From the cell containing the given text, extract its center point as (X, Y) coordinate. 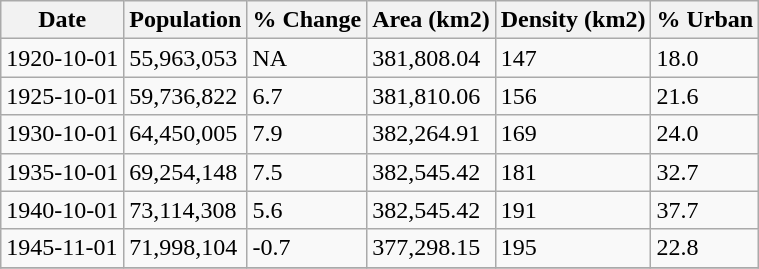
32.7 (705, 172)
37.7 (705, 210)
64,450,005 (186, 134)
156 (573, 96)
73,114,308 (186, 210)
377,298.15 (432, 248)
147 (573, 58)
6.7 (307, 96)
Date (62, 20)
21.6 (705, 96)
195 (573, 248)
1935-10-01 (62, 172)
7.9 (307, 134)
24.0 (705, 134)
18.0 (705, 58)
1945-11-01 (62, 248)
% Urban (705, 20)
-0.7 (307, 248)
381,810.06 (432, 96)
59,736,822 (186, 96)
NA (307, 58)
Area (km2) (432, 20)
1940-10-01 (62, 210)
169 (573, 134)
1925-10-01 (62, 96)
% Change (307, 20)
1930-10-01 (62, 134)
1920-10-01 (62, 58)
382,264.91 (432, 134)
Population (186, 20)
7.5 (307, 172)
55,963,053 (186, 58)
191 (573, 210)
5.6 (307, 210)
Density (km2) (573, 20)
22.8 (705, 248)
181 (573, 172)
71,998,104 (186, 248)
381,808.04 (432, 58)
69,254,148 (186, 172)
